Detect which cell encompasses the target text, then output its (x, y) center coordinate. 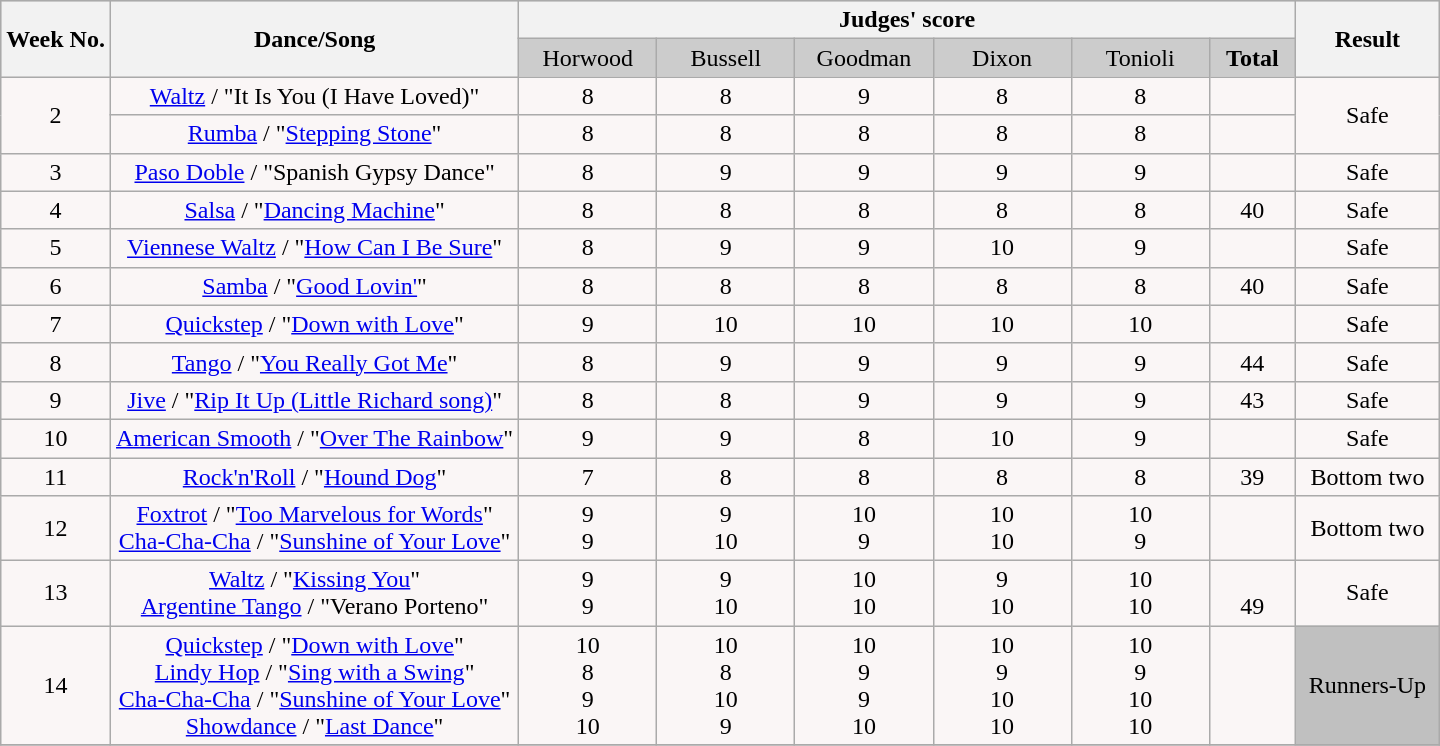
14 (56, 686)
Week No. (56, 39)
Runners-Up (1367, 686)
Paso Doble / "Spanish Gypsy Dance" (314, 172)
Total (1252, 58)
Goodman (864, 58)
39 (1252, 477)
Rumba / "Stepping Stone" (314, 134)
Bussell (726, 58)
Foxtrot / "Too Marvelous for Words"Cha-Cha-Cha / "Sunshine of Your Love" (314, 528)
108109 (726, 686)
Judges' score (908, 20)
Dance/Song (314, 39)
4 (56, 210)
Viennese Waltz / "How Can I Be Sure" (314, 248)
Quickstep / "Down with Love" (314, 324)
13 (56, 594)
3 (56, 172)
49 (1252, 594)
Tango / "You Really Got Me" (314, 362)
Waltz / "It Is You (I Have Loved)" (314, 96)
44 (1252, 362)
43 (1252, 400)
2 (56, 115)
Rock'n'Roll / "Hound Dog" (314, 477)
Samba / "Good Lovin'" (314, 286)
Tonioli (1140, 58)
Result (1367, 39)
Quickstep / "Down with Love"Lindy Hop / "Sing with a Swing"Cha-Cha-Cha / "Sunshine of Your Love"Showdance / "Last Dance" (314, 686)
American Smooth / "Over The Rainbow" (314, 438)
Waltz / "Kissing You"Argentine Tango / "Verano Porteno" (314, 594)
11 (56, 477)
Horwood (588, 58)
Salsa / "Dancing Machine" (314, 210)
109910 (864, 686)
108910 (588, 686)
12 (56, 528)
Dixon (1002, 58)
6 (56, 286)
5 (56, 248)
Jive / "Rip It Up (Little Richard song)" (314, 400)
